From the cell containing the given text, extract its center point as (X, Y) coordinate. 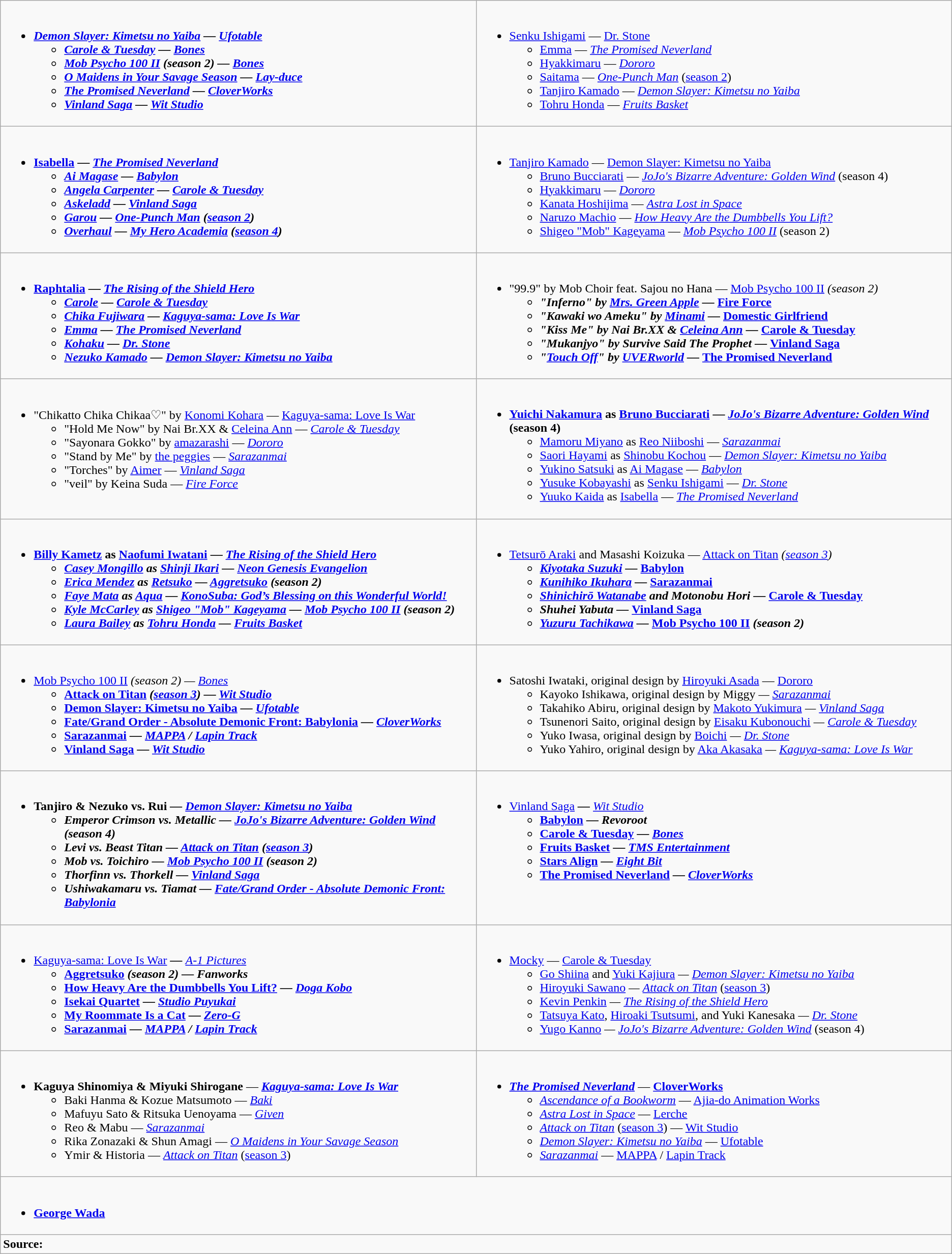
Source: (476, 1244)
George Wada (476, 1205)
